Capture the cell that displays the provided text and extract its [x, y] central coordinate. 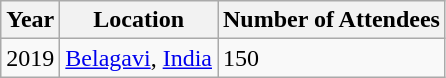
2019 [30, 58]
Number of Attendees [332, 20]
Belagavi, India [139, 58]
Year [30, 20]
150 [332, 58]
Location [139, 20]
